Extract the [X, Y] coordinate from the center of the cell holding the provided text.  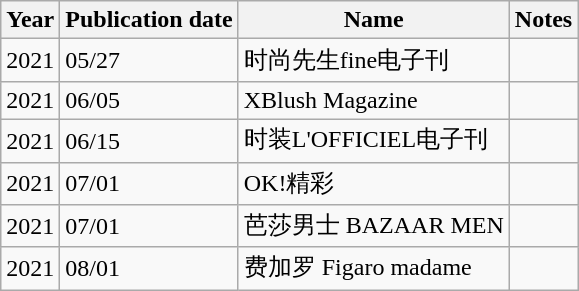
芭莎男士 BAZAAR MEN [374, 226]
费加罗 Figaro madame [374, 268]
05/27 [149, 60]
06/05 [149, 100]
OK!精彩 [374, 184]
Notes [543, 20]
XBlush Magazine [374, 100]
Year [30, 20]
08/01 [149, 268]
06/15 [149, 140]
Publication date [149, 20]
时尚先生fine电子刊 [374, 60]
Name [374, 20]
时装L'OFFICIEL电子刊 [374, 140]
